Capture the cell that displays the provided text and extract its [x, y] central coordinate. 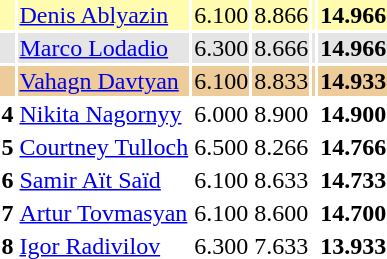
4 [8, 114]
8.633 [282, 180]
6 [8, 180]
Samir Aït Saïd [104, 180]
8.866 [282, 15]
Artur Tovmasyan [104, 213]
8.666 [282, 48]
6.500 [222, 147]
Vahagn Davtyan [104, 81]
Courtney Tulloch [104, 147]
8.600 [282, 213]
Nikita Nagornyy [104, 114]
8.833 [282, 81]
8.900 [282, 114]
5 [8, 147]
7 [8, 213]
6.000 [222, 114]
8.266 [282, 147]
Marco Lodadio [104, 48]
Denis Ablyazin [104, 15]
6.300 [222, 48]
